Pinpoint the cell where the given text exists, returning its (x, y) midpoint coordinate. 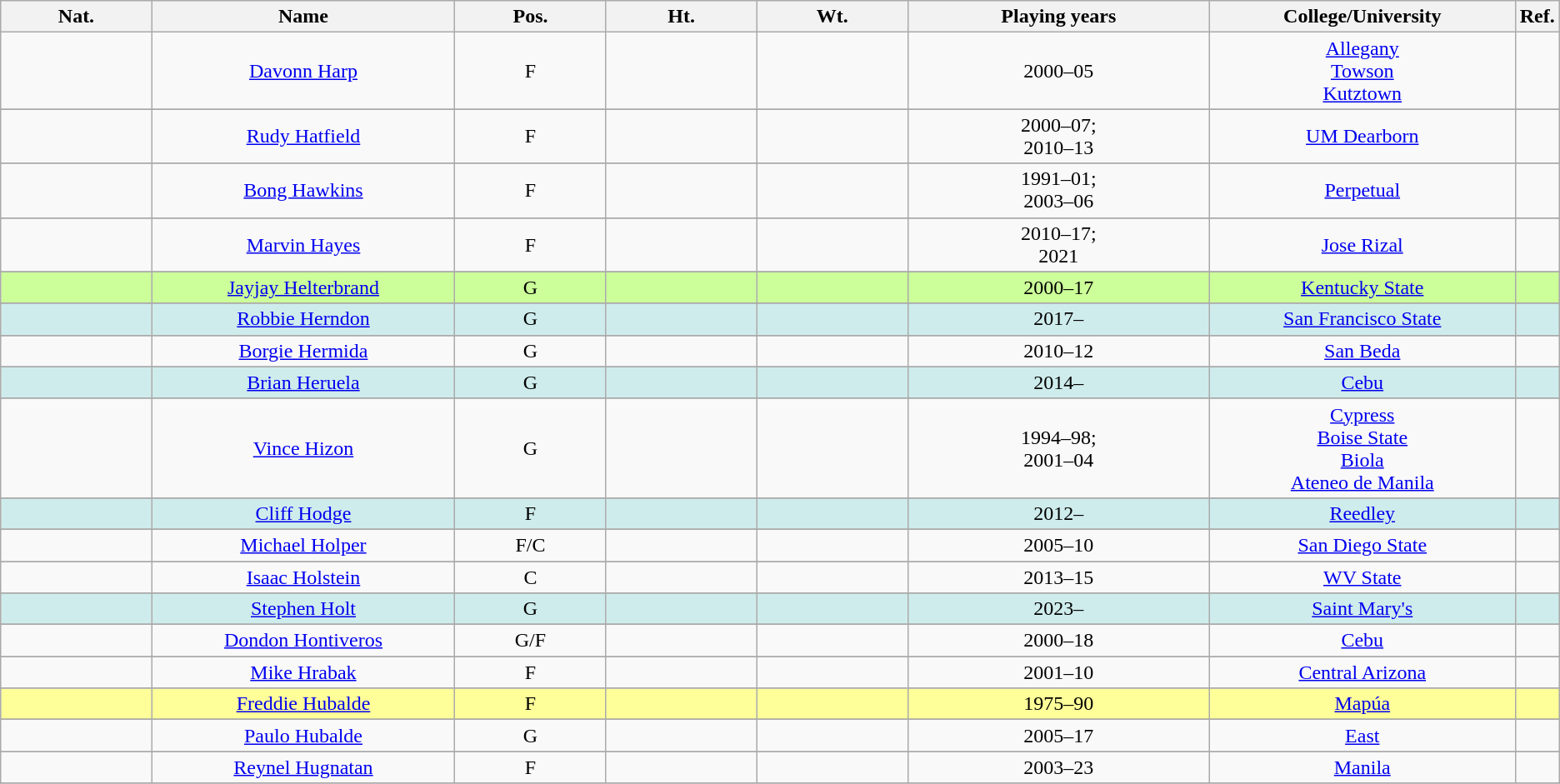
2001–10 (1058, 672)
Ht. (682, 17)
2005–10 (1058, 545)
Bong Hawkins (303, 190)
1975–90 (1058, 704)
Vince Hizon (303, 448)
Playing years (1058, 17)
1991–01;2003–06 (1058, 190)
WV State (1362, 577)
CypressBoise StateBiolaAteneo de Manila (1362, 448)
Jose Rizal (1362, 245)
Davonn Harp (303, 71)
Rudy Hatfield (303, 137)
Isaac Holstein (303, 577)
Freddie Hubalde (303, 704)
San Beda (1362, 351)
2010–12 (1058, 351)
Manila (1362, 767)
2000–07;2010–13 (1058, 137)
Reedley (1362, 513)
2000–17 (1058, 287)
C (530, 577)
East (1362, 736)
Mike Hrabak (303, 672)
Jayjay Helterbrand (303, 287)
Central Arizona (1362, 672)
1994–98;2001–04 (1058, 448)
Stephen Holt (303, 609)
Marvin Hayes (303, 245)
2003–23 (1058, 767)
2010–17;2021 (1058, 245)
Pos. (530, 17)
2013–15 (1058, 577)
Cliff Hodge (303, 513)
2014– (1058, 382)
2012– (1058, 513)
2000–05 (1058, 71)
Borgie Hermida (303, 351)
Name (303, 17)
2005–17 (1058, 736)
G/F (530, 641)
Michael Holper (303, 545)
Kentucky State (1362, 287)
UM Dearborn (1362, 137)
AlleganyTowsonKutztown (1362, 71)
Wt. (832, 17)
College/University (1362, 17)
Brian Heruela (303, 382)
Robbie Herndon (303, 319)
Paulo Hubalde (303, 736)
San Francisco State (1362, 319)
Saint Mary's (1362, 609)
2023– (1058, 609)
Reynel Hugnatan (303, 767)
San Diego State (1362, 545)
Nat. (77, 17)
2017– (1058, 319)
F/C (530, 545)
Ref. (1537, 17)
2000–18 (1058, 641)
Dondon Hontiveros (303, 641)
Mapúa (1362, 704)
Perpetual (1362, 190)
